For the text-containing cell, return its midpoint in [X, Y] coordinate format. 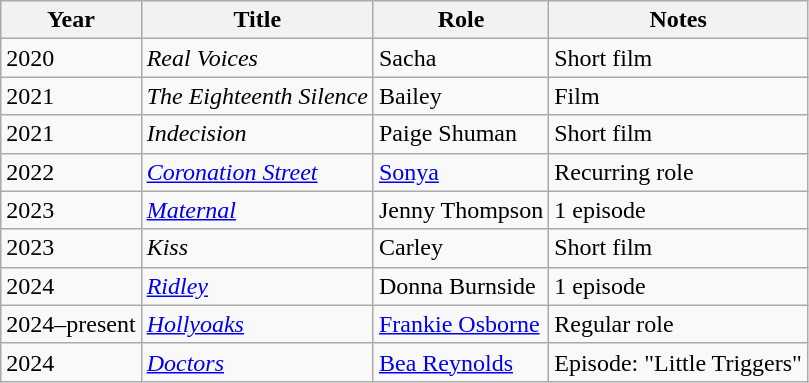
Kiss [257, 248]
2024–present [71, 324]
Episode: "Little Triggers" [678, 362]
Recurring role [678, 172]
Bea Reynolds [460, 362]
Ridley [257, 286]
2020 [71, 58]
Hollyoaks [257, 324]
Sacha [460, 58]
Doctors [257, 362]
Donna Burnside [460, 286]
Real Voices [257, 58]
Indecision [257, 134]
Role [460, 20]
Maternal [257, 210]
Jenny Thompson [460, 210]
Bailey [460, 96]
Carley [460, 248]
Sonya [460, 172]
2022 [71, 172]
The Eighteenth Silence [257, 96]
Notes [678, 20]
Coronation Street [257, 172]
Year [71, 20]
Frankie Osborne [460, 324]
Title [257, 20]
Film [678, 96]
Paige Shuman [460, 134]
Regular role [678, 324]
